Return [x, y] of the center of cell containing provided text 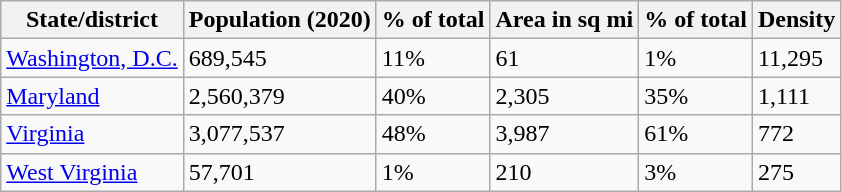
State/district [92, 20]
11,295 [796, 58]
Population (2020) [280, 20]
275 [796, 172]
48% [433, 134]
3,987 [564, 134]
Virginia [92, 134]
Density [796, 20]
57,701 [280, 172]
40% [433, 96]
3,077,537 [280, 134]
35% [696, 96]
210 [564, 172]
West Virginia [92, 172]
2,560,379 [280, 96]
61% [696, 134]
689,545 [280, 58]
3% [696, 172]
Washington, D.C. [92, 58]
Maryland [92, 96]
2,305 [564, 96]
11% [433, 58]
61 [564, 58]
1,111 [796, 96]
Area in sq mi [564, 20]
772 [796, 134]
